Output the (x, y) coordinate of the center of the cell containing the given text.  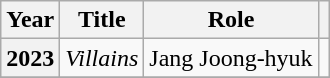
Role (231, 20)
Title (102, 20)
Villains (102, 58)
Jang Joong-hyuk (231, 58)
Year (30, 20)
2023 (30, 58)
